Capture the cell that displays the provided text and extract its [X, Y] central coordinate. 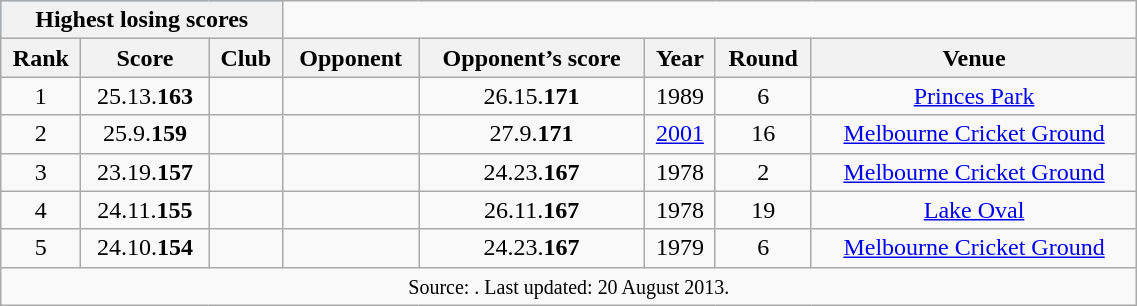
Source: . Last updated: 20 August 2013. [569, 286]
1989 [680, 96]
27.9.171 [532, 134]
24.11.155 [145, 210]
2001 [680, 134]
26.11.167 [532, 210]
3 [41, 172]
4 [41, 210]
Opponent [351, 58]
Round [763, 58]
5 [41, 248]
24.10.154 [145, 248]
Score [145, 58]
16 [763, 134]
1 [41, 96]
Lake Oval [974, 210]
19 [763, 210]
25.13.163 [145, 96]
26.15.171 [532, 96]
Opponent’s score [532, 58]
1979 [680, 248]
Venue [974, 58]
Club [246, 58]
Princes Park [974, 96]
Highest losing scores [142, 20]
25.9.159 [145, 134]
23.19.157 [145, 172]
Year [680, 58]
Rank [41, 58]
